Detect which cell encompasses the target text, then output its [X, Y] center coordinate. 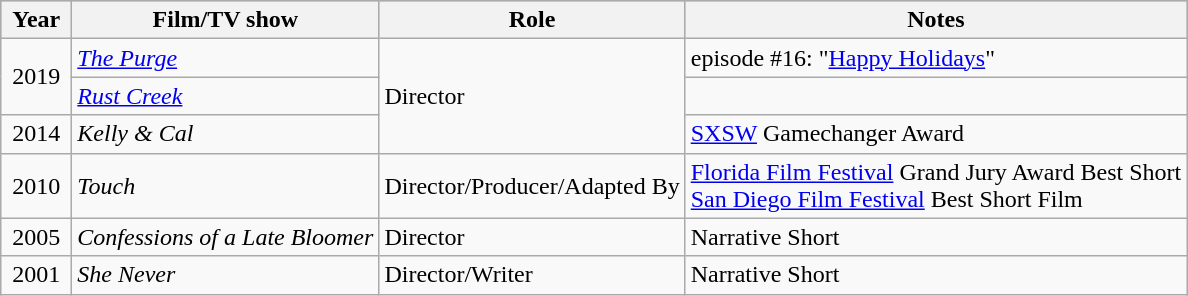
Confessions of a Late Bloomer [226, 237]
2010 [36, 186]
2005 [36, 237]
2001 [36, 275]
episode #16: "Happy Holidays" [936, 58]
Director/Producer/Adapted By [532, 186]
Year [36, 20]
SXSW Gamechanger Award [936, 134]
Notes [936, 20]
2019 [36, 77]
Film/TV show [226, 20]
Florida Film Festival Grand Jury Award Best Short San Diego Film Festival Best Short Film [936, 186]
Touch [226, 186]
Director/Writer [532, 275]
Role [532, 20]
Rust Creek [226, 96]
She Never [226, 275]
Kelly & Cal [226, 134]
The Purge [226, 58]
2014 [36, 134]
